Output the [X, Y] coordinate of the center of the cell containing the given text.  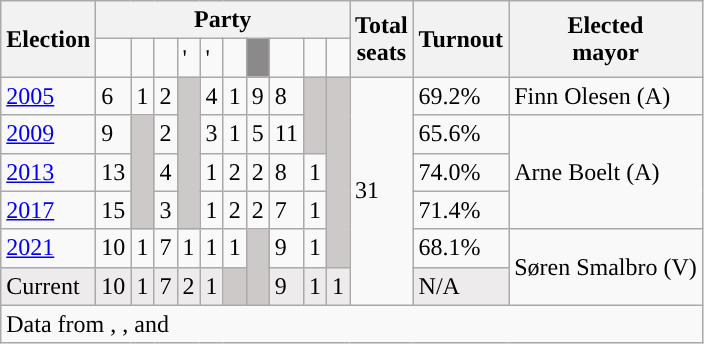
6 [114, 96]
Turnout [461, 39]
2017 [48, 210]
Totalseats [382, 39]
13 [114, 172]
15 [114, 210]
N/A [461, 286]
71.4% [461, 210]
2021 [48, 248]
5 [258, 134]
68.1% [461, 248]
11 [286, 134]
Election [48, 39]
2013 [48, 172]
Data from , , and [352, 324]
2005 [48, 96]
Electedmayor [606, 39]
2009 [48, 134]
65.6% [461, 134]
Party [223, 20]
Current [48, 286]
Finn Olesen (A) [606, 96]
Søren Smalbro (V) [606, 267]
69.2% [461, 96]
Arne Boelt (A) [606, 172]
31 [382, 191]
74.0% [461, 172]
